Identify which cell holds the provided text, then report its [X, Y] central coordinate. 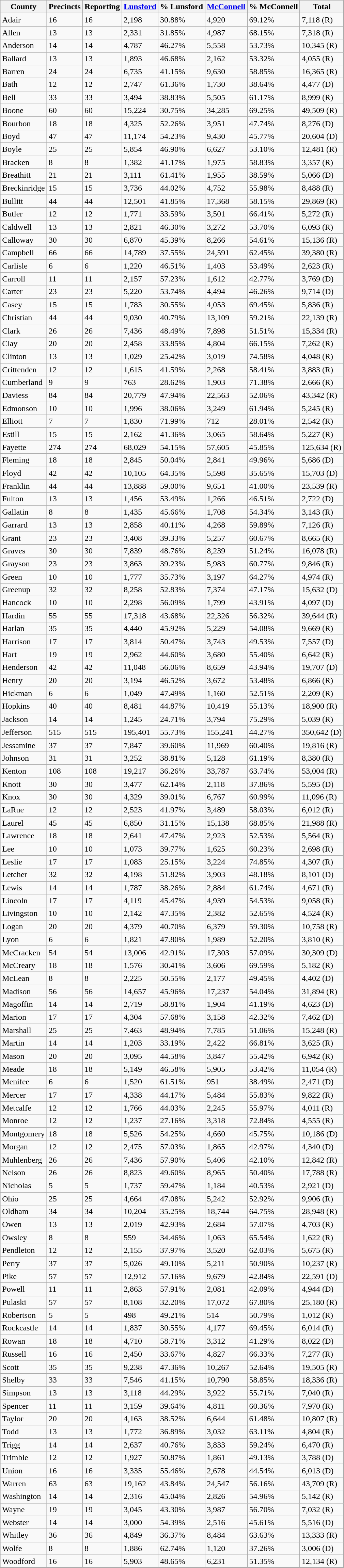
47.94% [182, 395]
Hopkins [24, 706]
2,471 (D) [322, 1082]
3,794 [226, 719]
Marion [24, 1017]
McCracken [24, 952]
54.08% [273, 629]
28.62% [182, 383]
47.49% [182, 693]
1,382 [140, 162]
4,011 (R) [322, 1108]
4,304 [140, 1017]
71.38% [273, 383]
Fulton [24, 499]
Laurel [24, 823]
3,143 (R) [322, 512]
Perry [24, 1263]
9,846 (R) [322, 564]
69.25% [273, 110]
56.06% [182, 667]
49.53% [273, 642]
1,893 [140, 59]
Mercer [24, 1095]
Marshall [24, 1030]
71.99% [182, 421]
39.60% [182, 745]
55.42% [273, 1056]
14,657 [140, 991]
3,159 [140, 1406]
5,558 [226, 46]
Boone [24, 110]
3,489 [226, 810]
63.74% [273, 771]
54.15% [182, 447]
18,900 (R) [322, 706]
1,904 [226, 1004]
25,180 (R) [322, 1302]
5,675 (R) [322, 1250]
Campbell [24, 253]
559 [140, 1238]
30.75% [182, 110]
59.30% [273, 926]
56.16% [273, 1484]
13,006 [140, 952]
61.94% [273, 408]
38.83% [182, 97]
Rockcastle [24, 1328]
Harrison [24, 642]
2,863 [140, 1289]
3,680 [226, 654]
7,262 (R) [322, 343]
Morgan [24, 1147]
53.32% [273, 59]
712 [226, 421]
17,368 [226, 201]
38.59% [273, 175]
Madison [24, 991]
1,861 [226, 1458]
60.77% [273, 564]
49.21% [182, 1315]
11,969 [226, 745]
4,097 (D) [322, 603]
Hickman [24, 693]
11,096 (R) [322, 797]
5,229 [226, 629]
3,847 [226, 1056]
1,063 [226, 1238]
Lunsford [140, 7]
1,903 [226, 383]
68.15% [273, 33]
7,040 (R) [322, 1393]
2,177 [226, 978]
4,379 [140, 926]
44.60% [182, 654]
2,542 (R) [322, 421]
59.00% [182, 486]
5,836 (R) [322, 305]
48.65% [182, 1561]
5,257 [226, 538]
4,494 [226, 292]
2,923 [226, 836]
20,604 (D) [322, 136]
4,524 (R) [322, 914]
2,516 [226, 1522]
Leslie [24, 862]
9,669 (R) [322, 629]
Calloway [24, 240]
5,484 [226, 1095]
1,266 [226, 499]
Wayne [24, 1509]
60.23% [273, 849]
57.68% [182, 1017]
2,722 (D) [322, 499]
1,766 [140, 1108]
2,698 (R) [322, 849]
3,111 [140, 175]
Pendleton [24, 1250]
2,155 [140, 1250]
61.51% [182, 1082]
3,312 [226, 1341]
60.40% [273, 745]
44.03% [182, 1108]
LaRue [24, 810]
10,267 [226, 1367]
Bracken [24, 162]
Anderson [24, 46]
Pike [24, 1276]
1,975 [226, 162]
7,785 [226, 1030]
3,501 [226, 214]
2,475 [140, 1147]
8,380 (R) [322, 758]
36.37% [182, 1535]
Boyd [24, 136]
763 [140, 383]
1,029 [140, 356]
54.53% [273, 901]
9,651 [226, 486]
Wolfe [24, 1548]
Meade [24, 1069]
5,066 (D) [322, 175]
12,481 (R) [322, 149]
Hart [24, 654]
8,659 [226, 667]
2,019 [140, 1225]
8,101 (D) [322, 875]
4,053 [226, 305]
25.42% [182, 356]
34,285 [226, 110]
39,644 (R) [322, 616]
3,252 [140, 758]
Montgomery [24, 1134]
4,703 (R) [322, 1225]
1,403 [226, 266]
2,623 (R) [322, 266]
4,920 [226, 20]
50.90% [273, 1263]
56.70% [273, 1509]
1,622 (R) [322, 1238]
1,783 [140, 305]
15,224 [140, 110]
Garrard [24, 525]
4,307 (R) [322, 862]
3,863 [140, 564]
1,220 [140, 266]
Jackson [24, 719]
3,606 [226, 965]
9,030 [140, 318]
Bath [24, 84]
Henry [24, 680]
2,331 [140, 33]
4,804 [226, 343]
56.32% [273, 616]
52.65% [273, 914]
57,605 [226, 447]
41.29% [273, 1341]
42.09% [273, 1289]
Green [24, 577]
54.23% [182, 136]
1,837 [140, 1328]
45.47% [182, 901]
7,277 (R) [322, 1354]
Shelby [24, 1380]
Oldham [24, 1212]
Precincts [65, 7]
Spencer [24, 1406]
5,149 [140, 1069]
62.14% [182, 784]
12,501 [140, 201]
1,203 [140, 1043]
5,505 [226, 97]
2,826 [226, 1497]
10,790 [226, 1380]
38.52% [182, 1419]
Martin [24, 1043]
3,249 [226, 408]
4,944 (D) [322, 1289]
40.79% [182, 318]
5,905 [226, 1069]
19,505 (R) [322, 1367]
58.64% [273, 434]
64.35% [182, 473]
1,737 [140, 1185]
46.58% [182, 1069]
3,769 (D) [322, 279]
Monroe [24, 1121]
Lee [24, 849]
68.85% [273, 823]
7,374 [226, 590]
4,340 (D) [322, 1147]
59.24% [273, 1445]
125,634 (R) [322, 447]
2,382 [226, 914]
31,894 (R) [322, 991]
10,758 (R) [322, 926]
16,365 (R) [322, 71]
27.16% [182, 1121]
Clay [24, 343]
Woodford [24, 1561]
43.68% [182, 616]
Metcalfe [24, 1108]
2,081 [226, 1289]
9,630 [226, 71]
52.20% [273, 939]
33.19% [182, 1043]
Ohio [24, 1198]
3,736 [140, 188]
Knott [24, 784]
2,298 [140, 603]
Lawrence [24, 836]
41.85% [182, 201]
15,703 (D) [322, 473]
4,710 [140, 1341]
3,477 [140, 784]
5,242 [226, 1198]
3,743 [226, 642]
6,013 (D) [322, 1471]
17,303 [226, 952]
3,987 [226, 1509]
41.59% [182, 369]
2,884 [226, 888]
59.21% [273, 318]
3,494 [140, 97]
9,058 (R) [322, 901]
25.15% [182, 862]
51.51% [273, 330]
2,962 [140, 654]
Knox [24, 797]
4,671 (R) [322, 888]
53.42% [273, 1069]
28,948 (R) [322, 1212]
155,241 [226, 732]
17,788 (R) [322, 1173]
3,788 (D) [322, 1458]
58.71% [182, 1341]
4,119 [140, 901]
23,539 (R) [322, 486]
24,547 [226, 1484]
45.92% [182, 629]
5,227 (R) [322, 434]
Graves [24, 551]
1,160 [226, 693]
11,048 [140, 667]
59.89% [273, 525]
33.59% [182, 214]
1,821 [140, 939]
1,989 [226, 939]
37.55% [182, 253]
14,789 [140, 253]
8,481 [140, 706]
Estill [24, 434]
Breckinridge [24, 188]
Lincoln [24, 901]
60.67% [273, 538]
36.89% [182, 1432]
21,988 (R) [322, 823]
11,174 [140, 136]
4,268 [226, 525]
52.64% [273, 1367]
3,922 [226, 1393]
4,939 [226, 901]
Breathitt [24, 175]
Allen [24, 33]
Total [322, 7]
4,338 [140, 1095]
8,484 [226, 1535]
19,816 (R) [322, 745]
1,615 [140, 369]
7,557 (D) [322, 642]
951 [226, 1082]
22,563 [226, 395]
10,204 [140, 1212]
9,822 (R) [322, 1095]
66.41% [273, 214]
5,686 (D) [322, 460]
3,006 (D) [322, 1548]
4,440 [140, 629]
2,118 [226, 784]
54.96% [273, 1497]
1,049 [140, 693]
7,032 (R) [322, 1509]
Owen [24, 1225]
55.71% [273, 1393]
Todd [24, 1432]
Floyd [24, 473]
1,708 [226, 512]
48.18% [273, 875]
McCreary [24, 965]
61.74% [273, 888]
31.85% [182, 33]
6,627 [226, 149]
54.25% [182, 1134]
50.47% [182, 642]
Barren [24, 71]
Magoffin [24, 1004]
4,198 [140, 875]
Caldwell [24, 227]
42.84% [273, 1276]
6,735 [140, 71]
30.88% [182, 20]
45.77% [273, 136]
60.36% [273, 1406]
38.81% [182, 758]
12,842 (R) [322, 1160]
18,744 [226, 1212]
Crittenden [24, 369]
74.58% [273, 356]
6,379 [226, 926]
59.47% [182, 1185]
Menifee [24, 1082]
7,462 (D) [322, 1017]
39.01% [182, 797]
Greenup [24, 590]
498 [140, 1315]
2,841 [226, 460]
3,272 [226, 227]
1,184 [226, 1185]
1,865 [226, 1147]
15,632 (D) [322, 590]
Fleming [24, 460]
Hardin [24, 616]
2,157 [140, 279]
45.75% [273, 1134]
38.49% [273, 1082]
3,065 [226, 434]
53,004 (R) [322, 771]
57.09% [273, 952]
64.75% [273, 1212]
61.19% [273, 758]
35.73% [182, 577]
18,336 (R) [322, 1380]
8,266 [226, 240]
3,672 [226, 680]
11,054 (R) [322, 1069]
54.61% [273, 240]
53.73% [273, 46]
39.64% [182, 1406]
4,660 [226, 1134]
10,105 [140, 473]
Fayette [24, 447]
45.96% [182, 991]
4,477 (D) [322, 84]
63.11% [273, 1432]
2,142 [140, 914]
43.94% [273, 667]
52.83% [182, 590]
Reporting [102, 7]
47.74% [273, 123]
Logan [24, 926]
52.06% [273, 395]
53.70% [273, 227]
63.63% [273, 1535]
1,012 (R) [322, 1315]
8,488 (R) [322, 188]
7,126 (R) [322, 525]
33.85% [182, 343]
3,625 (R) [322, 1043]
3,883 (R) [322, 369]
62.74% [182, 1548]
58.15% [273, 201]
4,987 [226, 33]
Webster [24, 1522]
8,258 [140, 590]
5,026 [140, 1263]
Hancock [24, 603]
5,220 [140, 292]
38.06% [182, 408]
45.39% [182, 240]
Lyon [24, 939]
69.12% [273, 20]
3,032 [226, 1432]
2,225 [140, 978]
3,224 [226, 862]
41.36% [182, 434]
2,422 [226, 1043]
3,810 (R) [322, 939]
17,072 [226, 1302]
4,827 [226, 1354]
61.48% [273, 1419]
58.03% [273, 810]
1,730 [226, 84]
Edmonson [24, 408]
5,211 [226, 1263]
4,623 (D) [322, 1004]
2,747 [140, 84]
58.41% [273, 369]
Elliott [24, 421]
46.26% [273, 292]
75.29% [273, 719]
46.90% [182, 149]
9,679 [226, 1276]
6,866 (R) [322, 680]
8,276 (D) [322, 123]
1,576 [140, 965]
Muhlenberg [24, 1160]
4,752 [226, 188]
5,564 (R) [322, 836]
13,109 [226, 318]
4,329 [140, 797]
50.79% [273, 1315]
72.84% [273, 1121]
6,870 [140, 240]
54.34% [273, 512]
46.30% [182, 227]
Rowan [24, 1341]
9,238 [140, 1367]
40.76% [182, 1445]
43,342 (R) [322, 395]
2,719 [140, 1004]
5,903 [140, 1561]
Clark [24, 330]
47.47% [182, 836]
58.81% [182, 1004]
30,309 (D) [322, 952]
52.26% [182, 123]
10,807 (R) [322, 1419]
8,108 [140, 1302]
6,642 (R) [322, 654]
3,158 [226, 1017]
40.11% [182, 525]
44.87% [182, 706]
29,869 (R) [322, 201]
7,463 [140, 1030]
4,804 (R) [322, 1432]
1,886 [140, 1548]
67.80% [273, 1302]
3,335 [140, 1471]
2,245 [226, 1108]
Henderson [24, 667]
1,237 [140, 1121]
39.23% [182, 564]
514 [226, 1315]
Clinton [24, 356]
Powell [24, 1289]
2,198 [140, 20]
4,849 [140, 1535]
62.03% [273, 1250]
1,927 [140, 1458]
2,845 [140, 460]
41.17% [182, 162]
Jefferson [24, 732]
17,237 [226, 991]
1,073 [140, 849]
43.84% [182, 1484]
10,186 (D) [322, 1134]
40.70% [182, 926]
44.02% [182, 188]
33.67% [182, 1354]
8,665 (R) [322, 538]
Bourbon [24, 123]
24,591 [226, 253]
McLean [24, 978]
48.76% [182, 551]
5,039 (R) [322, 719]
9,430 [226, 136]
7,839 [140, 551]
15,138 [226, 823]
6,012 (R) [322, 810]
62.45% [273, 253]
52.53% [273, 836]
31.15% [182, 823]
Lewis [24, 888]
3,318 [226, 1121]
1,771 [140, 214]
8,999 (R) [322, 97]
3,118 [140, 1393]
7,847 [140, 745]
42.91% [182, 952]
6,093 (R) [322, 227]
57.91% [182, 1289]
5,182 (R) [322, 965]
45.04% [182, 1497]
Whitley [24, 1535]
44.29% [182, 1393]
55.73% [182, 732]
55.83% [273, 1095]
47.36% [182, 1367]
68,029 [140, 447]
57.23% [182, 279]
195,401 [140, 732]
Bell [24, 97]
4,555 (R) [322, 1121]
3,833 [226, 1445]
1,799 [226, 603]
66.15% [273, 343]
Taylor [24, 1419]
1,996 [140, 408]
Jessamine [24, 745]
49.45% [273, 978]
6,644 [226, 1419]
10,345 (R) [322, 46]
6,767 [226, 797]
Carter [24, 292]
Gallatin [24, 512]
58.83% [273, 162]
4,811 [226, 1406]
74.85% [273, 862]
51.35% [273, 1561]
Mason [24, 1056]
53.48% [273, 680]
Pulaski [24, 1302]
3,951 [226, 123]
50.04% [182, 460]
Carroll [24, 279]
Harlan [24, 629]
61.36% [182, 84]
48.49% [182, 330]
4,664 [140, 1198]
Boyle [24, 149]
56.09% [182, 603]
8,239 [226, 551]
Union [24, 1471]
34.46% [182, 1238]
1,520 [140, 1082]
Franklin [24, 486]
32.20% [182, 1302]
5,272 (R) [322, 214]
4,974 (R) [322, 577]
44.27% [273, 732]
4,402 (D) [322, 978]
69.59% [273, 965]
3,408 [140, 538]
4,177 [226, 1328]
Scott [24, 1367]
40.53% [273, 1185]
39.77% [182, 849]
5,516 (D) [322, 1522]
43.30% [182, 1509]
Nicholas [24, 1185]
44.17% [182, 1095]
22,326 [226, 616]
2,684 [226, 1225]
2,209 (R) [322, 693]
7,970 (R) [322, 1406]
55.46% [182, 1471]
61.17% [273, 97]
% Lunsford [182, 7]
60.99% [273, 797]
45.61% [273, 1522]
1,772 [140, 1432]
5,595 (D) [322, 784]
2,821 [140, 227]
65.54% [273, 1238]
Kenton [24, 771]
Livingston [24, 914]
49.96% [273, 460]
2,921 (D) [322, 1185]
49.60% [182, 1173]
17,318 [140, 616]
3,019 [226, 356]
8,823 [140, 1173]
38.64% [273, 84]
57.16% [182, 1276]
2,678 [226, 1471]
22,139 (R) [322, 318]
Trigg [24, 1445]
1,777 [140, 577]
38.26% [182, 888]
57.03% [182, 1147]
Russell [24, 1354]
46.52% [182, 680]
Owsley [24, 1238]
5,128 [226, 758]
42.32% [273, 1017]
20,779 [140, 395]
Grant [24, 538]
1,245 [140, 719]
47.08% [182, 1198]
3,000 [140, 1522]
50.40% [273, 1173]
64.27% [273, 577]
45.85% [273, 447]
Warren [24, 1484]
45.66% [182, 512]
57.90% [182, 1160]
5,406 [226, 1160]
12,912 [140, 1276]
3,357 (R) [322, 162]
% McConnell [273, 7]
4,325 [140, 123]
1,120 [226, 1548]
4,048 (R) [322, 356]
47.35% [182, 914]
1,083 [140, 862]
55.40% [273, 654]
5,854 [140, 149]
54.39% [182, 1522]
50.55% [182, 978]
35.65% [273, 473]
42.93% [182, 1225]
19,707 (D) [322, 667]
3,095 [140, 1056]
3,814 [140, 642]
7,318 (R) [322, 33]
41.97% [182, 810]
36.26% [182, 771]
5,526 [140, 1134]
43,709 (R) [322, 1484]
47.80% [182, 939]
3,903 [226, 875]
7,898 [226, 330]
19,162 [140, 1484]
52.51% [273, 693]
8,965 [226, 1173]
15,136 (R) [322, 240]
22,591 (D) [322, 1276]
2,268 [226, 369]
49.10% [182, 1263]
Casey [24, 305]
1,787 [140, 888]
24.71% [182, 719]
Trimble [24, 1458]
57.07% [273, 1225]
50.87% [182, 1458]
4,163 [140, 1419]
51.24% [273, 551]
1,435 [140, 512]
3,520 [226, 1250]
55.13% [273, 706]
Nelson [24, 1173]
Johnson [24, 758]
39.33% [182, 538]
7,118 (R) [322, 20]
5,598 [226, 473]
Carlisle [24, 266]
Washington [24, 1497]
6,850 [140, 823]
54.04% [273, 991]
5,983 [226, 564]
37.26% [273, 1548]
Robertson [24, 1315]
3,194 [140, 680]
Simpson [24, 1393]
5,142 (R) [322, 1497]
53.74% [182, 292]
39,380 (R) [322, 253]
5,245 (R) [322, 408]
43.91% [273, 603]
2,316 [140, 1497]
2,458 [140, 343]
4,055 (R) [322, 59]
19,217 [140, 771]
44.54% [273, 1471]
Christian [24, 318]
Grayson [24, 564]
41.19% [273, 1004]
51.82% [182, 875]
2,666 (R) [322, 383]
Daviess [24, 395]
1,955 [226, 175]
12,134 (R) [322, 1561]
55.97% [273, 1108]
2,523 [140, 810]
46.27% [182, 46]
3,197 [226, 577]
Letcher [24, 875]
52.92% [273, 1198]
15,248 (R) [322, 1030]
37.97% [182, 1250]
33,787 [226, 771]
66.81% [273, 1043]
37.86% [273, 784]
Butler [24, 214]
6,470 (R) [322, 1445]
46.68% [182, 59]
35.25% [182, 1212]
350,642 (D) [322, 732]
2,637 [140, 1445]
7,546 [140, 1380]
1,830 [140, 421]
6,014 (R) [322, 1328]
10,237 (R) [322, 1263]
42.97% [273, 1147]
30.41% [182, 965]
42.77% [273, 279]
10,419 [226, 706]
66.33% [273, 1354]
2,450 [140, 1354]
2,641 [140, 836]
55.98% [273, 188]
4,787 [140, 46]
51.06% [273, 1030]
41.00% [273, 486]
16,078 (R) [322, 551]
49.13% [273, 1458]
44.58% [182, 1056]
1,612 [226, 279]
Bullitt [24, 201]
6,231 [226, 1561]
13,888 [140, 486]
9,714 (D) [322, 292]
49,509 (R) [322, 110]
53.10% [273, 149]
42.10% [273, 1160]
3,045 [140, 1509]
McConnell [226, 7]
Ballard [24, 59]
9,906 (R) [322, 1198]
1,625 [226, 849]
61.41% [182, 175]
13,333 (R) [322, 1535]
Cumberland [24, 383]
Adair [24, 20]
28.01% [273, 421]
2,858 [140, 525]
47.17% [273, 590]
County [24, 7]
8,022 (D) [322, 1341]
48.94% [182, 1030]
1,456 [140, 499]
15,334 (R) [322, 330]
6,942 (R) [322, 1056]
